Locate the cell with the specified text and output its [X, Y] center coordinate. 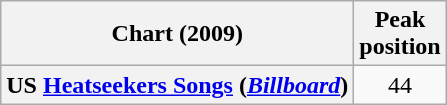
Peak position [400, 34]
44 [400, 85]
US Heatseekers Songs (Billboard) [178, 85]
Chart (2009) [178, 34]
